Output the [x, y] coordinate of the center of the cell containing the given text.  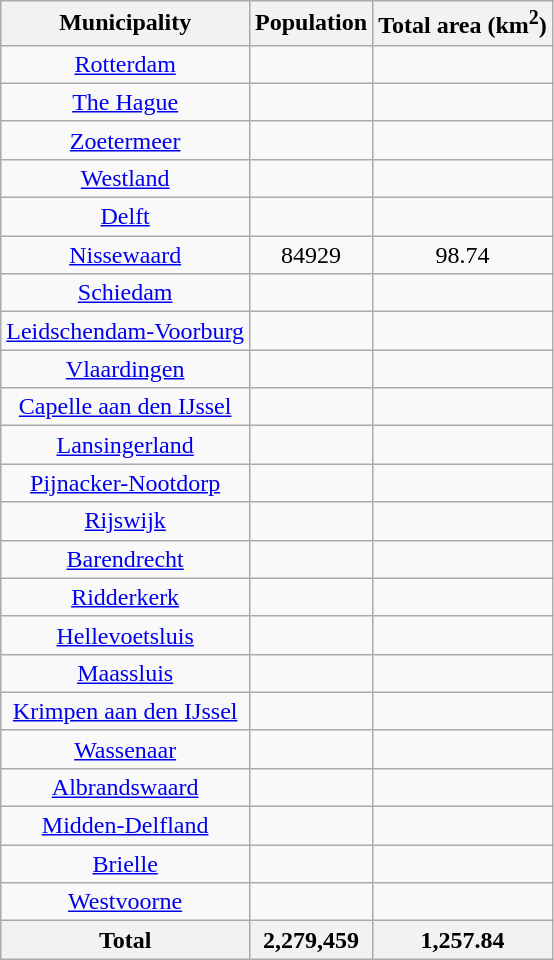
Brielle [126, 864]
Westland [126, 178]
Hellevoetsluis [126, 635]
Pijnacker-Nootdorp [126, 483]
98.74 [463, 255]
Population [312, 24]
84929 [312, 255]
Schiedam [126, 293]
Lansingerland [126, 445]
Nissewaard [126, 255]
Zoetermeer [126, 140]
Albrandswaard [126, 787]
Maassluis [126, 673]
Krimpen aan den IJssel [126, 711]
Capelle aan den IJssel [126, 407]
The Hague [126, 102]
Total [126, 940]
Wassenaar [126, 749]
Municipality [126, 24]
Barendrecht [126, 559]
2,279,459 [312, 940]
Rotterdam [126, 64]
Westvoorne [126, 902]
Leidschendam-Voorburg [126, 331]
Vlaardingen [126, 369]
Ridderkerk [126, 597]
1,257.84 [463, 940]
Total area (km2) [463, 24]
Midden-Delfland [126, 826]
Delft [126, 217]
Rijswijk [126, 521]
